Determine the (x, y) coordinate at the center of the cell enclosing the given text.  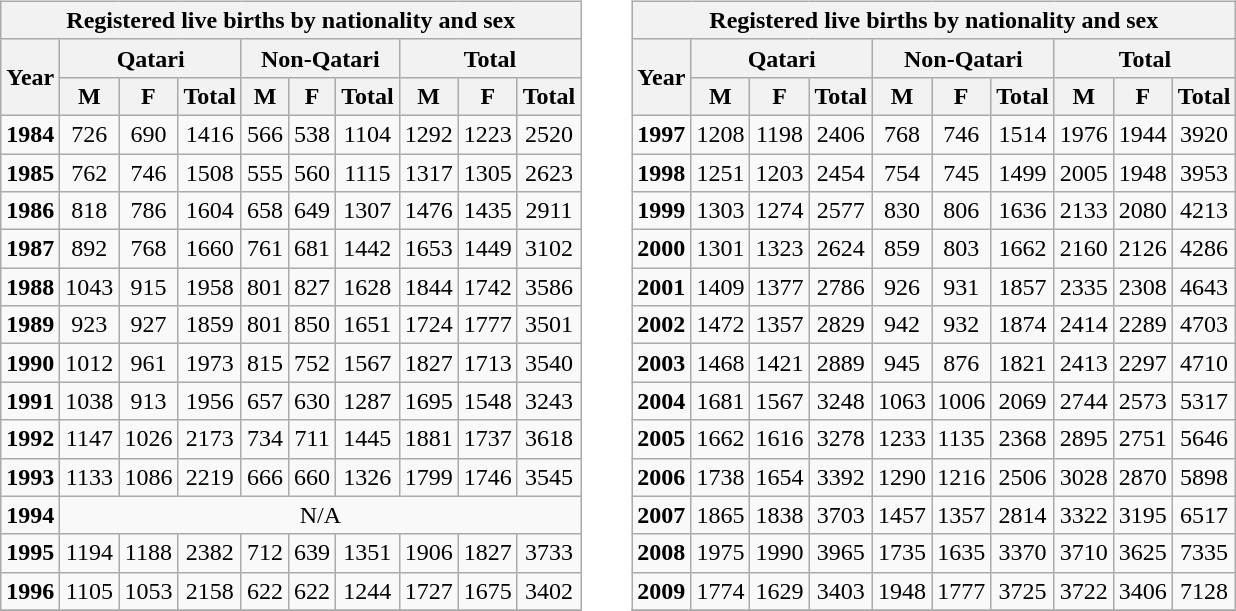
658 (264, 211)
815 (264, 363)
752 (312, 363)
1421 (780, 363)
N/A (320, 515)
2000 (662, 249)
1043 (90, 287)
3392 (841, 477)
850 (312, 325)
3710 (1084, 553)
932 (962, 325)
803 (962, 249)
2080 (1142, 211)
2158 (210, 591)
1105 (90, 591)
1223 (488, 134)
681 (312, 249)
926 (902, 287)
1859 (210, 325)
566 (264, 134)
7335 (1204, 553)
1984 (30, 134)
1995 (30, 553)
806 (962, 211)
1012 (90, 363)
1998 (662, 173)
2577 (841, 211)
1442 (368, 249)
786 (148, 211)
1305 (488, 173)
762 (90, 173)
1857 (1023, 287)
1675 (488, 591)
1987 (30, 249)
1738 (720, 477)
4703 (1204, 325)
876 (962, 363)
830 (902, 211)
1449 (488, 249)
2006 (662, 477)
1307 (368, 211)
1944 (1142, 134)
1654 (780, 477)
1838 (780, 515)
4213 (1204, 211)
2406 (841, 134)
3322 (1084, 515)
2335 (1084, 287)
1026 (148, 439)
3243 (549, 401)
1063 (902, 401)
3725 (1023, 591)
2624 (841, 249)
1881 (428, 439)
1274 (780, 211)
2308 (1142, 287)
1616 (780, 439)
1198 (780, 134)
712 (264, 553)
2382 (210, 553)
3370 (1023, 553)
961 (148, 363)
5646 (1204, 439)
2160 (1084, 249)
1956 (210, 401)
2008 (662, 553)
1038 (90, 401)
1499 (1023, 173)
859 (902, 249)
1989 (30, 325)
1216 (962, 477)
2004 (662, 401)
3028 (1084, 477)
1435 (488, 211)
1653 (428, 249)
945 (902, 363)
7128 (1204, 591)
2414 (1084, 325)
711 (312, 439)
1326 (368, 477)
1208 (720, 134)
1992 (30, 439)
3586 (549, 287)
1203 (780, 173)
1445 (368, 439)
1821 (1023, 363)
1737 (488, 439)
3402 (549, 591)
927 (148, 325)
1351 (368, 553)
2009 (662, 591)
1135 (962, 439)
2829 (841, 325)
1988 (30, 287)
1301 (720, 249)
660 (312, 477)
3403 (841, 591)
1508 (210, 173)
1651 (368, 325)
1660 (210, 249)
2368 (1023, 439)
3618 (549, 439)
1681 (720, 401)
555 (264, 173)
1628 (368, 287)
5898 (1204, 477)
2126 (1142, 249)
1799 (428, 477)
3406 (1142, 591)
1958 (210, 287)
1104 (368, 134)
1292 (428, 134)
1194 (90, 553)
1973 (210, 363)
1906 (428, 553)
1695 (428, 401)
1457 (902, 515)
1604 (210, 211)
1323 (780, 249)
2814 (1023, 515)
2219 (210, 477)
1986 (30, 211)
3625 (1142, 553)
2001 (662, 287)
2069 (1023, 401)
2889 (841, 363)
1997 (662, 134)
1287 (368, 401)
2751 (1142, 439)
630 (312, 401)
1991 (30, 401)
4710 (1204, 363)
2297 (1142, 363)
1548 (488, 401)
1993 (30, 477)
2173 (210, 439)
1290 (902, 477)
1746 (488, 477)
2870 (1142, 477)
4286 (1204, 249)
931 (962, 287)
1994 (30, 515)
2573 (1142, 401)
2623 (549, 173)
3920 (1204, 134)
649 (312, 211)
1976 (1084, 134)
560 (312, 173)
1629 (780, 591)
1713 (488, 363)
923 (90, 325)
538 (312, 134)
1251 (720, 173)
1133 (90, 477)
1476 (428, 211)
1188 (148, 553)
2895 (1084, 439)
1727 (428, 591)
1377 (780, 287)
2454 (841, 173)
2786 (841, 287)
1865 (720, 515)
892 (90, 249)
1115 (368, 173)
1317 (428, 173)
1975 (720, 553)
1468 (720, 363)
3722 (1084, 591)
754 (902, 173)
1006 (962, 401)
1724 (428, 325)
1635 (962, 553)
913 (148, 401)
1844 (428, 287)
5317 (1204, 401)
3703 (841, 515)
3545 (549, 477)
2003 (662, 363)
2133 (1084, 211)
734 (264, 439)
1999 (662, 211)
818 (90, 211)
1996 (30, 591)
690 (148, 134)
2002 (662, 325)
761 (264, 249)
2007 (662, 515)
1053 (148, 591)
915 (148, 287)
3102 (549, 249)
2744 (1084, 401)
4643 (1204, 287)
827 (312, 287)
1742 (488, 287)
2413 (1084, 363)
942 (902, 325)
1086 (148, 477)
2520 (549, 134)
1303 (720, 211)
3195 (1142, 515)
1985 (30, 173)
657 (264, 401)
1774 (720, 591)
1416 (210, 134)
1472 (720, 325)
3733 (549, 553)
1636 (1023, 211)
2289 (1142, 325)
2506 (1023, 477)
1409 (720, 287)
726 (90, 134)
639 (312, 553)
1735 (902, 553)
1147 (90, 439)
3248 (841, 401)
2911 (549, 211)
666 (264, 477)
3965 (841, 553)
6517 (1204, 515)
3501 (549, 325)
1874 (1023, 325)
745 (962, 173)
1514 (1023, 134)
3278 (841, 439)
1233 (902, 439)
3540 (549, 363)
1244 (368, 591)
3953 (1204, 173)
